Identify which cell holds the provided text, then report its (x, y) central coordinate. 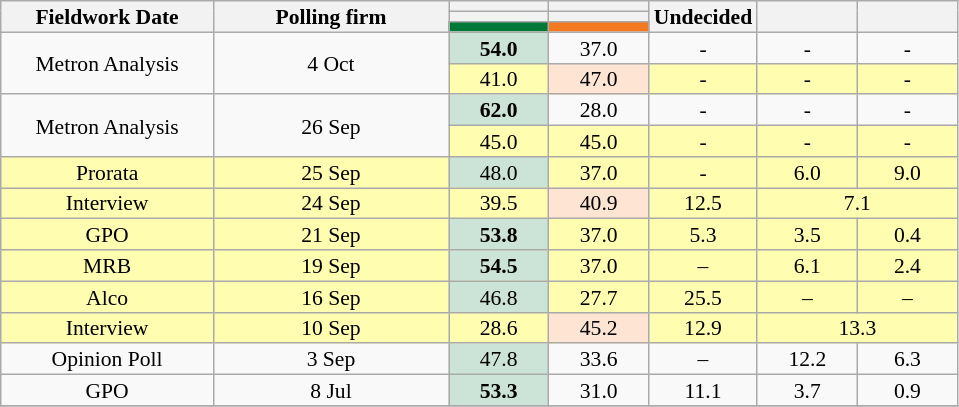
6.0 (807, 172)
Fieldwork Date (108, 16)
53.3 (498, 390)
6.3 (907, 360)
Prorata (108, 172)
28.0 (599, 110)
11.1 (703, 390)
24 Sep (330, 204)
27.7 (599, 296)
54.5 (498, 266)
41.0 (498, 78)
MRB (108, 266)
3.7 (807, 390)
25 Sep (330, 172)
12.9 (703, 328)
45.2 (599, 328)
Alco (108, 296)
8 Jul (330, 390)
19 Sep (330, 266)
26 Sep (330, 126)
Polling firm (330, 16)
12.2 (807, 360)
54.0 (498, 48)
3.5 (807, 234)
48.0 (498, 172)
21 Sep (330, 234)
9.0 (907, 172)
47.8 (498, 360)
2.4 (907, 266)
28.6 (498, 328)
Undecided (703, 16)
4 Oct (330, 63)
Opinion Poll (108, 360)
13.3 (857, 328)
39.5 (498, 204)
3 Sep (330, 360)
12.5 (703, 204)
53.8 (498, 234)
31.0 (599, 390)
47.0 (599, 78)
6.1 (807, 266)
62.0 (498, 110)
25.5 (703, 296)
5.3 (703, 234)
0.9 (907, 390)
16 Sep (330, 296)
0.4 (907, 234)
33.6 (599, 360)
46.8 (498, 296)
40.9 (599, 204)
10 Sep (330, 328)
7.1 (857, 204)
